Return [x, y] of the center of cell containing provided text 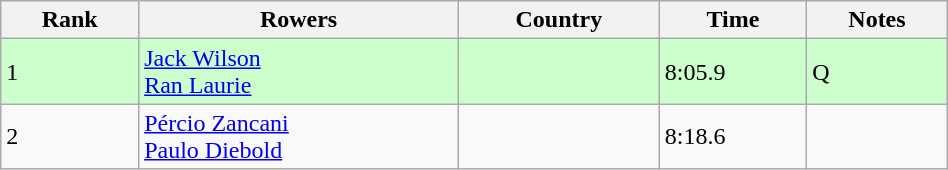
8:05.9 [732, 72]
Country [558, 20]
Time [732, 20]
2 [70, 136]
8:18.6 [732, 136]
1 [70, 72]
Rank [70, 20]
Rowers [299, 20]
Q [878, 72]
Jack WilsonRan Laurie [299, 72]
Pércio ZancaniPaulo Diebold [299, 136]
Notes [878, 20]
